Pinpoint the cell where the given text exists, returning its [X, Y] midpoint coordinate. 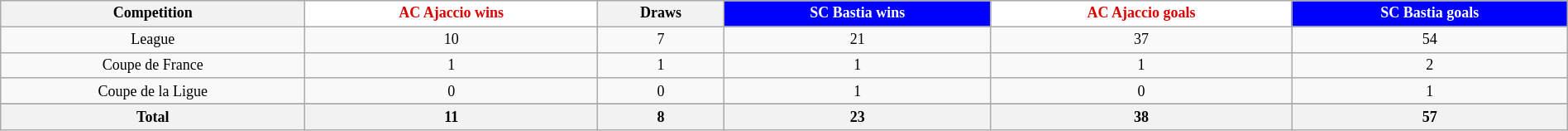
37 [1141, 40]
57 [1429, 116]
Coupe de la Ligue [153, 91]
AC Ajaccio goals [1141, 13]
Draws [662, 13]
SC Bastia wins [857, 13]
AC Ajaccio wins [452, 13]
8 [662, 116]
23 [857, 116]
League [153, 40]
10 [452, 40]
SC Bastia goals [1429, 13]
2 [1429, 65]
Competition [153, 13]
7 [662, 40]
11 [452, 116]
21 [857, 40]
38 [1141, 116]
Coupe de France [153, 65]
Total [153, 116]
54 [1429, 40]
